Detect which cell encompasses the target text, then output its (X, Y) center coordinate. 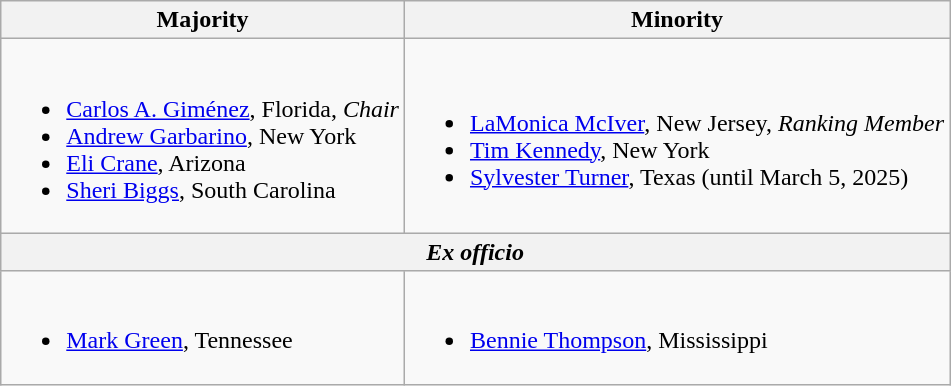
Mark Green, Tennessee (203, 328)
Ex officio (476, 252)
Majority (203, 20)
Minority (676, 20)
Carlos A. Giménez, Florida, ChairAndrew Garbarino, New YorkEli Crane, ArizonaSheri Biggs, South Carolina (203, 136)
Bennie Thompson, Mississippi (676, 328)
LaMonica McIver, New Jersey, Ranking MemberTim Kennedy, New YorkSylvester Turner, Texas (until March 5, 2025) (676, 136)
